Extract the [X, Y] coordinate from the center of the cell holding the provided text.  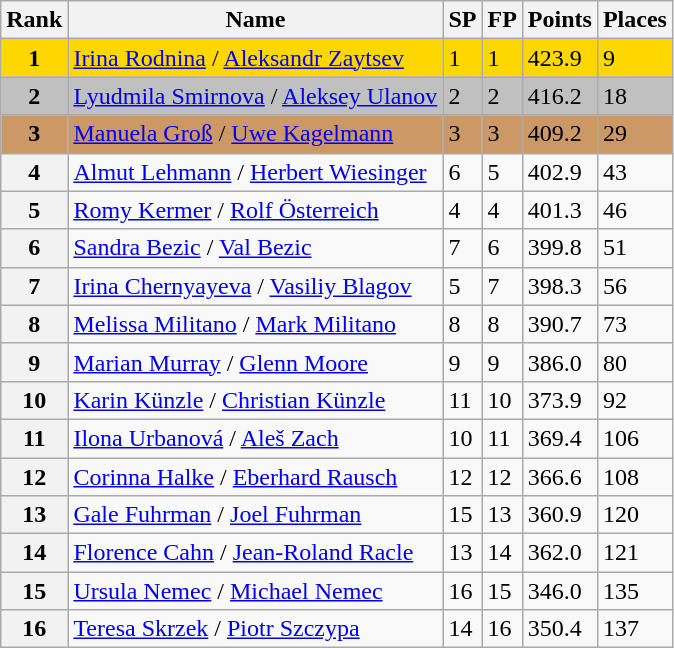
18 [634, 96]
Rank [34, 20]
56 [634, 286]
Name [256, 20]
Ilona Urbanová / Aleš Zach [256, 438]
80 [634, 362]
416.2 [560, 96]
423.9 [560, 58]
360.9 [560, 515]
92 [634, 400]
386.0 [560, 362]
43 [634, 172]
399.8 [560, 248]
Marian Murray / Glenn Moore [256, 362]
106 [634, 438]
SP [462, 20]
Teresa Skrzek / Piotr Szczypa [256, 629]
Melissa Militano / Mark Militano [256, 324]
29 [634, 134]
137 [634, 629]
398.3 [560, 286]
Points [560, 20]
Irina Rodnina / Aleksandr Zaytsev [256, 58]
Irina Chernyayeva / Vasiliy Blagov [256, 286]
Lyudmila Smirnova / Aleksey Ulanov [256, 96]
Karin Künzle / Christian Künzle [256, 400]
Florence Cahn / Jean-Roland Racle [256, 553]
Romy Kermer / Rolf Österreich [256, 210]
409.2 [560, 134]
FP [502, 20]
Sandra Bezic / Val Bezic [256, 248]
366.6 [560, 477]
46 [634, 210]
Places [634, 20]
402.9 [560, 172]
390.7 [560, 324]
369.4 [560, 438]
108 [634, 477]
350.4 [560, 629]
373.9 [560, 400]
Corinna Halke / Eberhard Rausch [256, 477]
Ursula Nemec / Michael Nemec [256, 591]
401.3 [560, 210]
121 [634, 553]
Manuela Groß / Uwe Kagelmann [256, 134]
120 [634, 515]
Gale Fuhrman / Joel Fuhrman [256, 515]
Almut Lehmann / Herbert Wiesinger [256, 172]
73 [634, 324]
135 [634, 591]
346.0 [560, 591]
51 [634, 248]
362.0 [560, 553]
